Extract the [x, y] coordinate from the center of the cell holding the provided text.  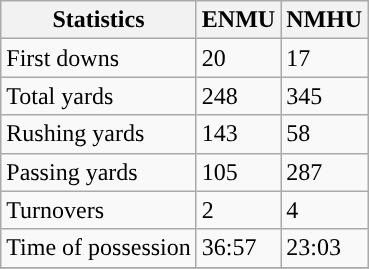
2 [238, 210]
23:03 [324, 248]
NMHU [324, 20]
248 [238, 96]
First downs [99, 58]
345 [324, 96]
4 [324, 210]
Statistics [99, 20]
Turnovers [99, 210]
143 [238, 134]
Time of possession [99, 248]
Total yards [99, 96]
36:57 [238, 248]
Passing yards [99, 172]
20 [238, 58]
105 [238, 172]
58 [324, 134]
287 [324, 172]
Rushing yards [99, 134]
17 [324, 58]
ENMU [238, 20]
